Capture the cell that displays the provided text and extract its (X, Y) central coordinate. 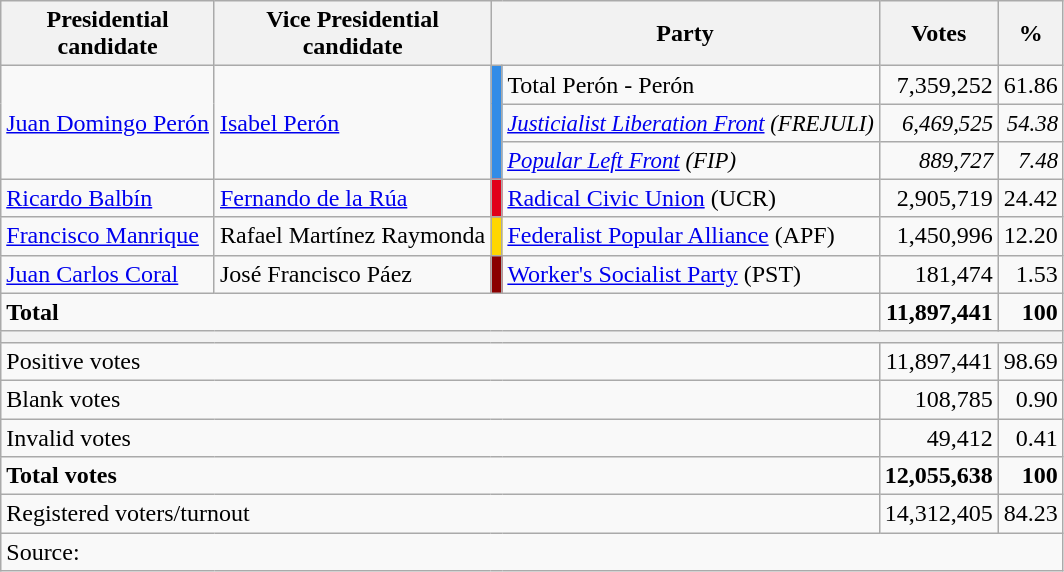
7,359,252 (938, 85)
Votes (938, 34)
61.86 (1030, 85)
54.38 (1030, 123)
12,055,638 (938, 476)
6,469,525 (938, 123)
84.23 (1030, 514)
2,905,719 (938, 198)
0.41 (1030, 437)
Total votes (440, 476)
Ricardo Balbín (108, 198)
49,412 (938, 437)
889,727 (938, 160)
Popular Left Front (FIP) (690, 160)
98.69 (1030, 361)
108,785 (938, 399)
Rafael Martínez Raymonda (352, 236)
1,450,996 (938, 236)
Registered voters/turnout (440, 514)
Francisco Manrique (108, 236)
0.90 (1030, 399)
Fernando de la Rúa (352, 198)
24.42 (1030, 198)
Presidentialcandidate (108, 34)
Total Perón - Perón (690, 85)
Positive votes (440, 361)
Source: (532, 552)
Worker's Socialist Party (PST) (690, 274)
Justicialist Liberation Front (FREJULI) (690, 123)
Party (685, 34)
Juan Carlos Coral (108, 274)
Federalist Popular Alliance (APF) (690, 236)
Vice Presidentialcandidate (352, 34)
Radical Civic Union (UCR) (690, 198)
Total (440, 312)
14,312,405 (938, 514)
Blank votes (440, 399)
José Francisco Páez (352, 274)
181,474 (938, 274)
12.20 (1030, 236)
Juan Domingo Perón (108, 122)
% (1030, 34)
7.48 (1030, 160)
Invalid votes (440, 437)
Isabel Perón (352, 122)
1.53 (1030, 274)
